Scan for the cell matching the given text and deliver its (X, Y) coordinate at center. 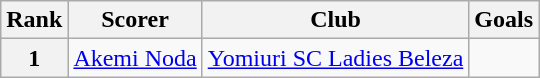
Yomiuri SC Ladies Beleza (336, 58)
Rank (34, 20)
1 (34, 58)
Goals (504, 20)
Club (336, 20)
Scorer (135, 20)
Akemi Noda (135, 58)
